Return [x, y] of the center of cell containing provided text 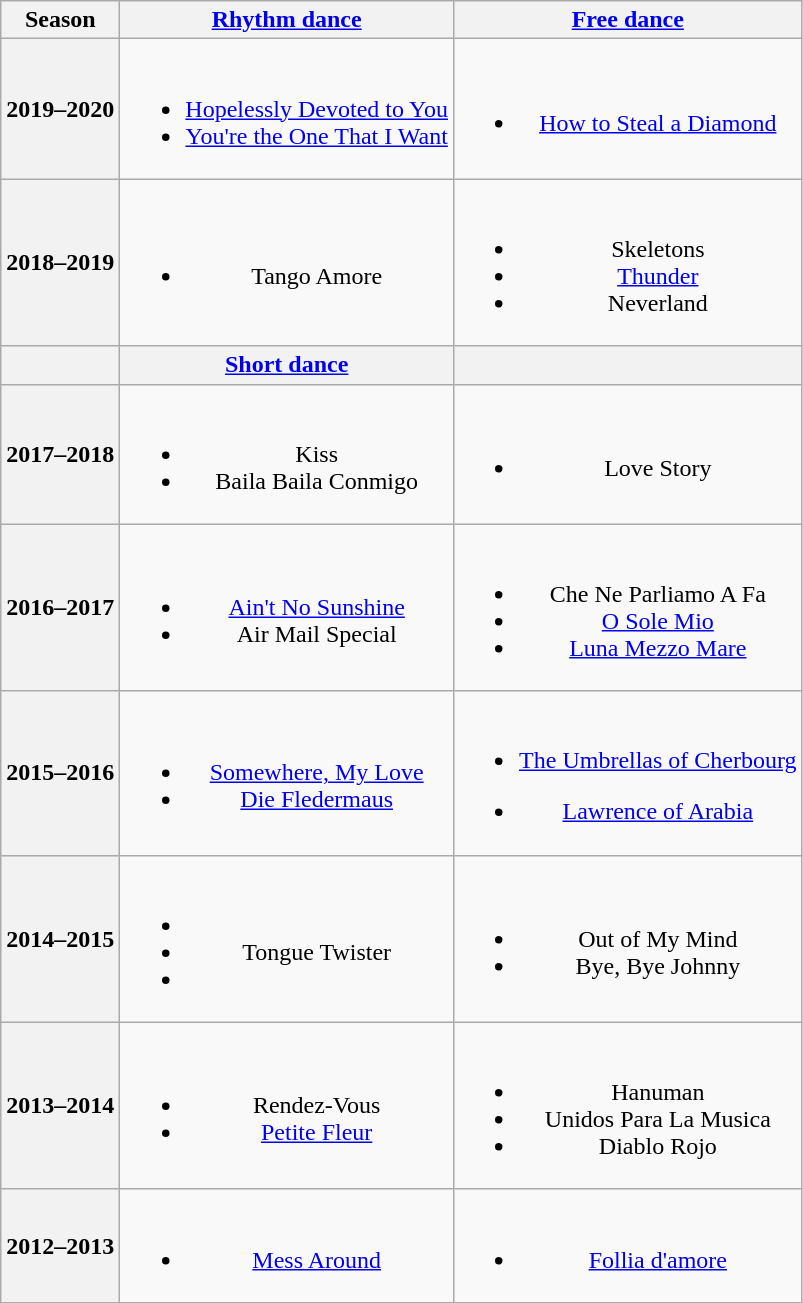
Somewhere, My Love Die Fledermaus [287, 773]
Skeletons Thunder Neverland [628, 262]
Hanuman Unidos Para La Musica Diablo Rojo [628, 1106]
Hopelessly Devoted to You You're the One That I Want [287, 109]
2013–2014 [60, 1106]
Season [60, 20]
Che Ne Parliamo A Fa O Sole Mio Luna Mezzo Mare [628, 608]
Ain't No Sunshine Air Mail Special [287, 608]
2012–2013 [60, 1246]
2018–2019 [60, 262]
Out of My Mind Bye, Bye Johnny [628, 938]
2015–2016 [60, 773]
2014–2015 [60, 938]
The Umbrellas of Cherbourg Lawrence of Arabia [628, 773]
Rendez-Vous Petite Fleur [287, 1106]
Rhythm dance [287, 20]
Free dance [628, 20]
Kiss Baila Baila Conmigo [287, 454]
Follia d'amore [628, 1246]
2019–2020 [60, 109]
Tongue Twister [287, 938]
Short dance [287, 365]
Tango Amore [287, 262]
2016–2017 [60, 608]
2017–2018 [60, 454]
How to Steal a Diamond [628, 109]
Mess Around [287, 1246]
Love Story [628, 454]
